Identify which cell holds the provided text, then report its [x, y] central coordinate. 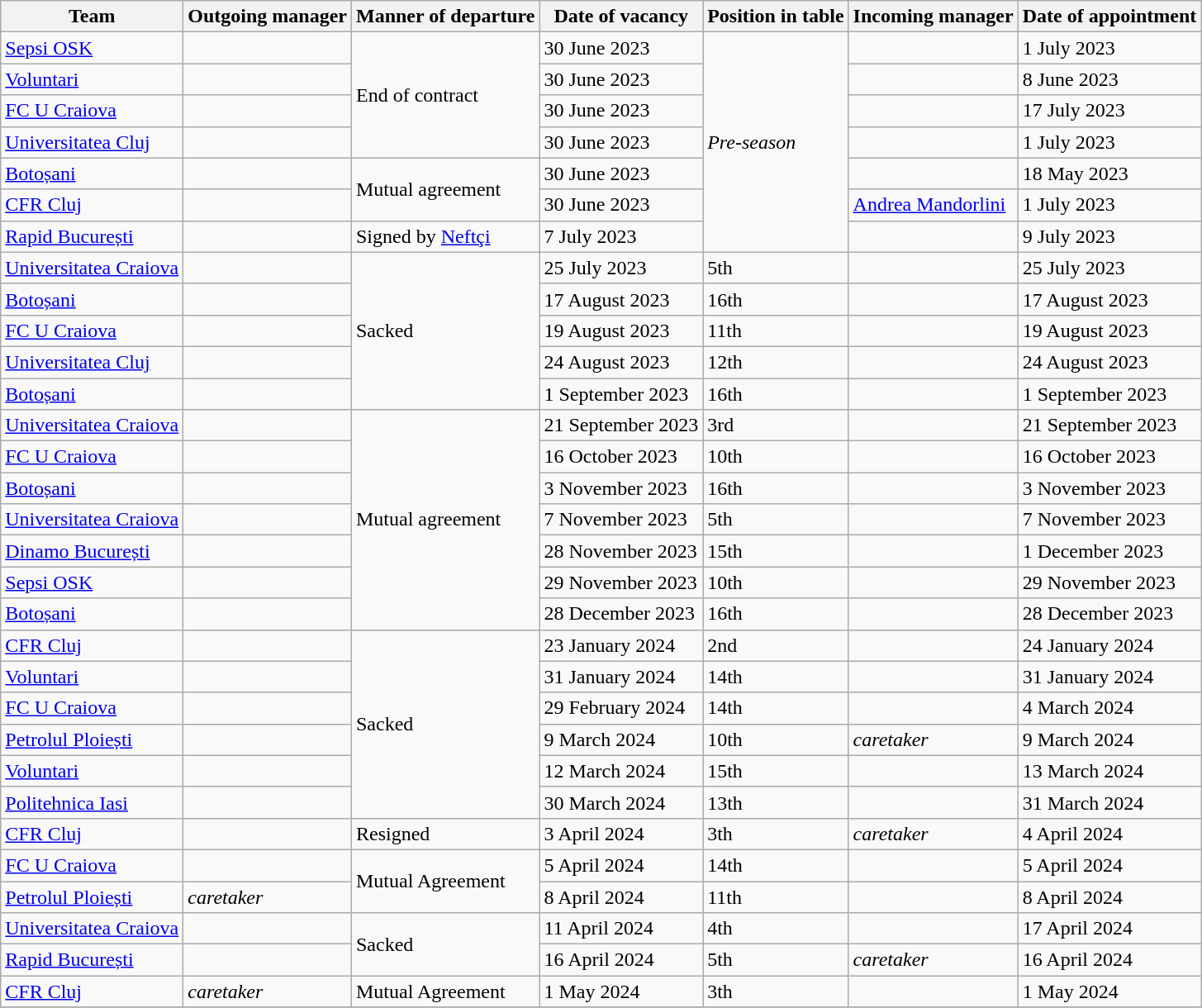
24 January 2024 [1109, 645]
4th [776, 929]
Dinamo București [93, 551]
9 July 2023 [1109, 236]
Position in table [776, 17]
Signed by Neftçi [444, 236]
Date of vacancy [621, 17]
30 March 2024 [621, 802]
End of contract [444, 95]
28 November 2023 [621, 551]
Andrea Mandorlini [934, 205]
Outgoing manager [268, 17]
29 February 2024 [621, 708]
4 March 2024 [1109, 708]
3rd [776, 426]
11 April 2024 [621, 929]
23 January 2024 [621, 645]
1 December 2023 [1109, 551]
13th [776, 802]
2nd [776, 645]
17 April 2024 [1109, 929]
Resigned [444, 834]
13 March 2024 [1109, 771]
Date of appointment [1109, 17]
31 March 2024 [1109, 802]
Manner of departure [444, 17]
Politehnica Iasi [93, 802]
Incoming manager [934, 17]
12 March 2024 [621, 771]
Pre-season [776, 142]
Team [93, 17]
7 July 2023 [621, 236]
12th [776, 362]
8 June 2023 [1109, 79]
3 April 2024 [621, 834]
4 April 2024 [1109, 834]
18 May 2023 [1109, 174]
17 July 2023 [1109, 111]
